Extract the (x, y) coordinate from the center of the cell holding the provided text.  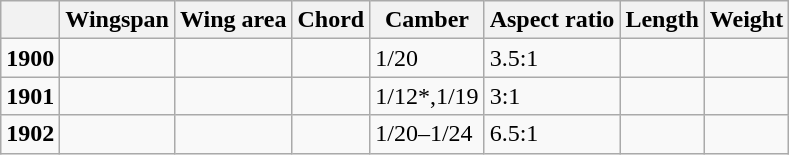
Weight (746, 20)
1/20 (427, 58)
Wing area (233, 20)
3:1 (552, 96)
Length (662, 20)
1902 (30, 134)
3.5:1 (552, 58)
6.5:1 (552, 134)
1901 (30, 96)
Aspect ratio (552, 20)
1/12*,1/19 (427, 96)
1900 (30, 58)
1/20–1/24 (427, 134)
Chord (331, 20)
Camber (427, 20)
Wingspan (118, 20)
